For the text-containing cell, return its midpoint in (x, y) coordinate format. 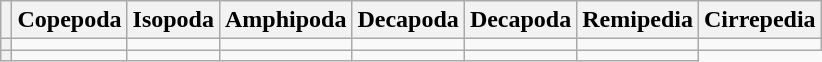
Remipedia (638, 20)
Cirrepedia (760, 20)
Copepoda (70, 20)
Isopoda (173, 20)
Amphipoda (285, 20)
